For the text-containing cell, return its midpoint in (X, Y) coordinate format. 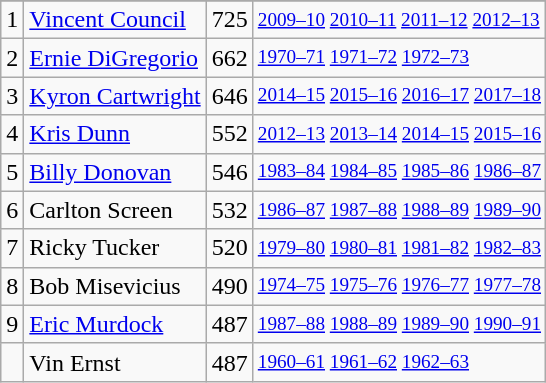
552 (230, 134)
490 (230, 286)
532 (230, 210)
546 (230, 172)
1983–84 1984–85 1985–86 1986–87 (399, 172)
6 (12, 210)
Kris Dunn (115, 134)
1986–87 1987–88 1988–89 1989–90 (399, 210)
7 (12, 248)
2012–13 2013–14 2014–15 2015–16 (399, 134)
725 (230, 20)
Bob Misevicius (115, 286)
1974–75 1975–76 1976–77 1977–78 (399, 286)
Ricky Tucker (115, 248)
Carlton Screen (115, 210)
5 (12, 172)
Vin Ernst (115, 362)
4 (12, 134)
8 (12, 286)
2014–15 2015–16 2016–17 2017–18 (399, 96)
1987–88 1988–89 1989–90 1990–91 (399, 324)
1970–71 1971–72 1972–73 (399, 58)
2009–10 2010–11 2011–12 2012–13 (399, 20)
Billy Donovan (115, 172)
646 (230, 96)
Vincent Council (115, 20)
Eric Murdock (115, 324)
662 (230, 58)
1960–61 1961–62 1962–63 (399, 362)
Kyron Cartwright (115, 96)
3 (12, 96)
520 (230, 248)
Ernie DiGregorio (115, 58)
1 (12, 20)
9 (12, 324)
1979–80 1980–81 1981–82 1982–83 (399, 248)
2 (12, 58)
